Pinpoint the cell where the given text exists, returning its (X, Y) midpoint coordinate. 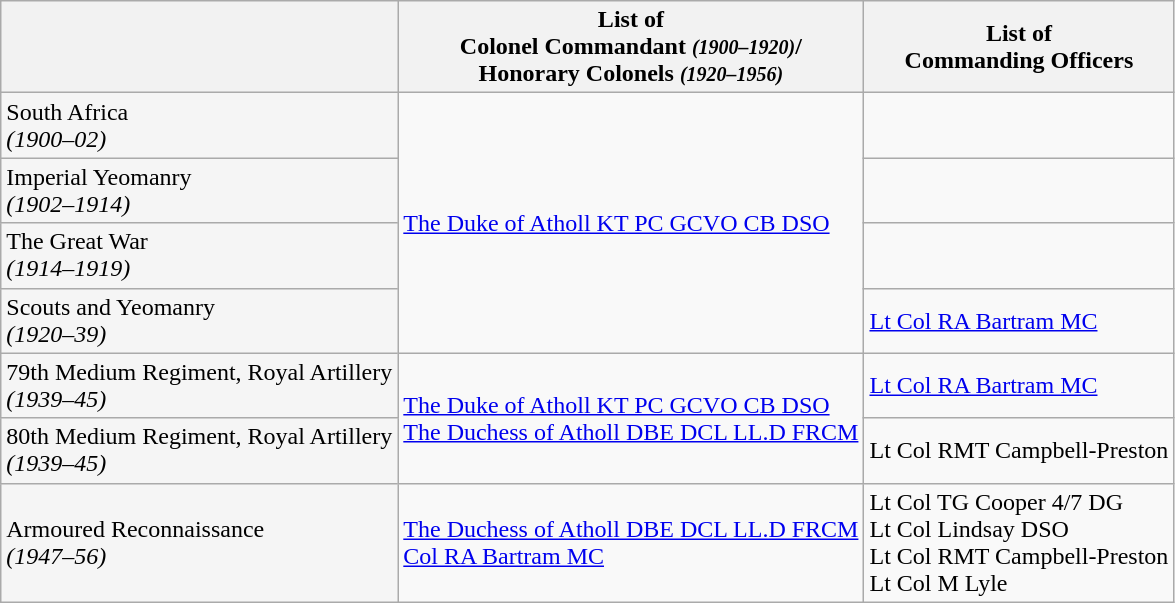
79th Medium Regiment, Royal Artillery(1939–45) (200, 386)
List of Commanding Officers (1019, 47)
Imperial Yeomanry(1902–1914) (200, 190)
The Duke of Atholl KT PC GCVO CB DSOThe Duchess of Atholl DBE DCL LL.D FRCM (631, 418)
List of Colonel Commandant (1900–1920)/Honorary Colonels (1920–1956) (631, 47)
Lt Col TG Cooper 4/7 DGLt Col Lindsay DSOLt Col RMT Campbell-PrestonLt Col M Lyle (1019, 542)
The Duchess of Atholl DBE DCL LL.D FRCMCol RA Bartram MC (631, 542)
South Africa(1900–02) (200, 126)
80th Medium Regiment, Royal Artillery(1939–45) (200, 450)
The Duke of Atholl KT PC GCVO CB DSO (631, 223)
The Great War (1914–1919) (200, 256)
Armoured Reconnaissance(1947–56) (200, 542)
Lt Col RMT Campbell-Preston (1019, 450)
Scouts and Yeomanry(1920–39) (200, 320)
